Extract the (X, Y) coordinate from the center of the cell holding the provided text.  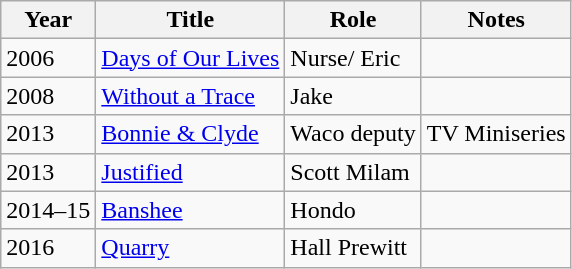
Nurse/ Eric (353, 58)
Role (353, 20)
Jake (353, 96)
Bonnie & Clyde (190, 134)
Hall Prewitt (353, 248)
2016 (48, 248)
TV Miniseries (496, 134)
Banshee (190, 210)
Notes (496, 20)
Justified (190, 172)
Title (190, 20)
2008 (48, 96)
2014–15 (48, 210)
Year (48, 20)
Scott Milam (353, 172)
Without a Trace (190, 96)
2006 (48, 58)
Days of Our Lives (190, 58)
Waco deputy (353, 134)
Quarry (190, 248)
Hondo (353, 210)
